Provide the [x, y] coordinate of the cell's center where the given text is located.  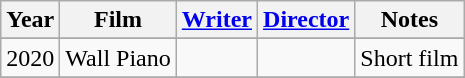
Wall Piano [118, 58]
2020 [30, 58]
Short film [410, 58]
Writer [216, 20]
Notes [410, 20]
Film [118, 20]
Director [306, 20]
Year [30, 20]
